Return [X, Y] of the center of cell containing provided text 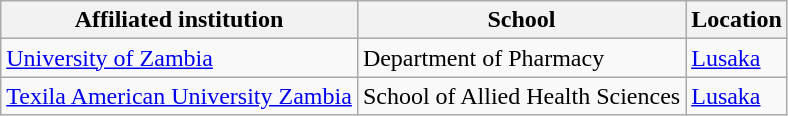
University of Zambia [180, 58]
Location [737, 20]
School of Allied Health Sciences [521, 96]
Texila American University Zambia [180, 96]
Affiliated institution [180, 20]
School [521, 20]
Department of Pharmacy [521, 58]
